Return (x, y) of the center of cell containing provided text 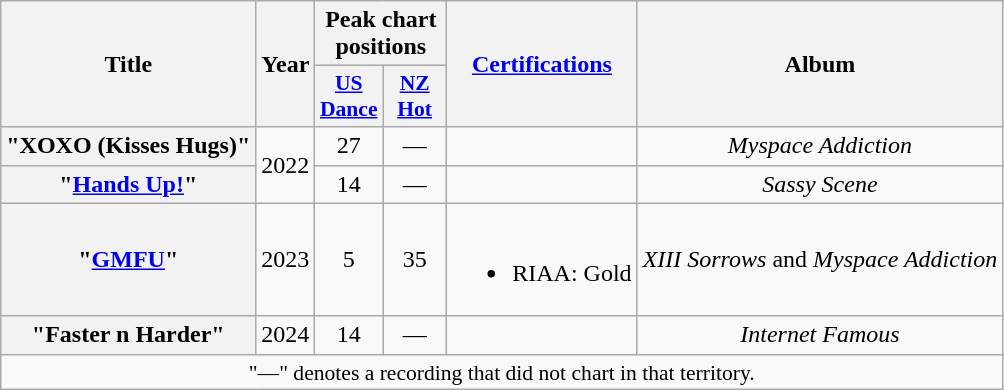
Internet Famous (820, 335)
XIII Sorrows and Myspace Addiction (820, 260)
2022 (286, 165)
Peak chart positions (381, 34)
2024 (286, 335)
Sassy Scene (820, 184)
27 (349, 146)
"Hands Up!" (128, 184)
USDance (349, 96)
2023 (286, 260)
35 (415, 260)
NZHot (415, 96)
Certifications (542, 64)
Album (820, 64)
Myspace Addiction (820, 146)
"GMFU" (128, 260)
RIAA: Gold (542, 260)
"XOXO (Kisses Hugs)" (128, 146)
"—" denotes a recording that did not chart in that territory. (502, 372)
Title (128, 64)
5 (349, 260)
Year (286, 64)
"Faster n Harder" (128, 335)
